Extract the (X, Y) coordinate from the center of the cell holding the provided text.  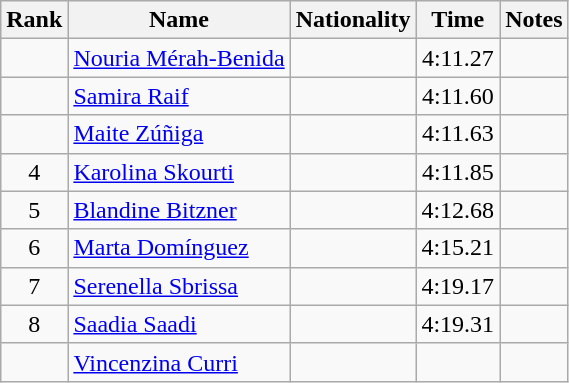
Nationality (353, 20)
4:11.85 (458, 172)
Karolina Skourti (179, 172)
4:11.63 (458, 134)
Name (179, 20)
4 (34, 172)
Samira Raif (179, 96)
4:12.68 (458, 210)
4:19.17 (458, 286)
6 (34, 248)
4:11.60 (458, 96)
Saadia Saadi (179, 324)
5 (34, 210)
Nouria Mérah-Benida (179, 58)
Notes (534, 20)
Blandine Bitzner (179, 210)
Marta Domínguez (179, 248)
Vincenzina Curri (179, 362)
4:19.31 (458, 324)
Rank (34, 20)
4:15.21 (458, 248)
7 (34, 286)
8 (34, 324)
Maite Zúñiga (179, 134)
Time (458, 20)
4:11.27 (458, 58)
Serenella Sbrissa (179, 286)
